Search for the cell housing the specified text and yield its [X, Y] center coordinate. 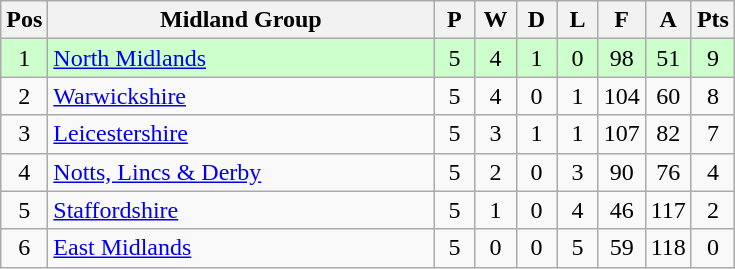
D [536, 20]
8 [712, 96]
60 [668, 96]
117 [668, 210]
90 [622, 172]
118 [668, 248]
P [454, 20]
59 [622, 248]
Midland Group [241, 20]
Notts, Lincs & Derby [241, 172]
107 [622, 134]
Staffordshire [241, 210]
7 [712, 134]
North Midlands [241, 58]
98 [622, 58]
82 [668, 134]
Pts [712, 20]
104 [622, 96]
76 [668, 172]
Leicestershire [241, 134]
Warwickshire [241, 96]
East Midlands [241, 248]
L [578, 20]
9 [712, 58]
Pos [24, 20]
51 [668, 58]
6 [24, 248]
46 [622, 210]
W [496, 20]
A [668, 20]
F [622, 20]
